Capture the cell that displays the provided text and extract its (X, Y) central coordinate. 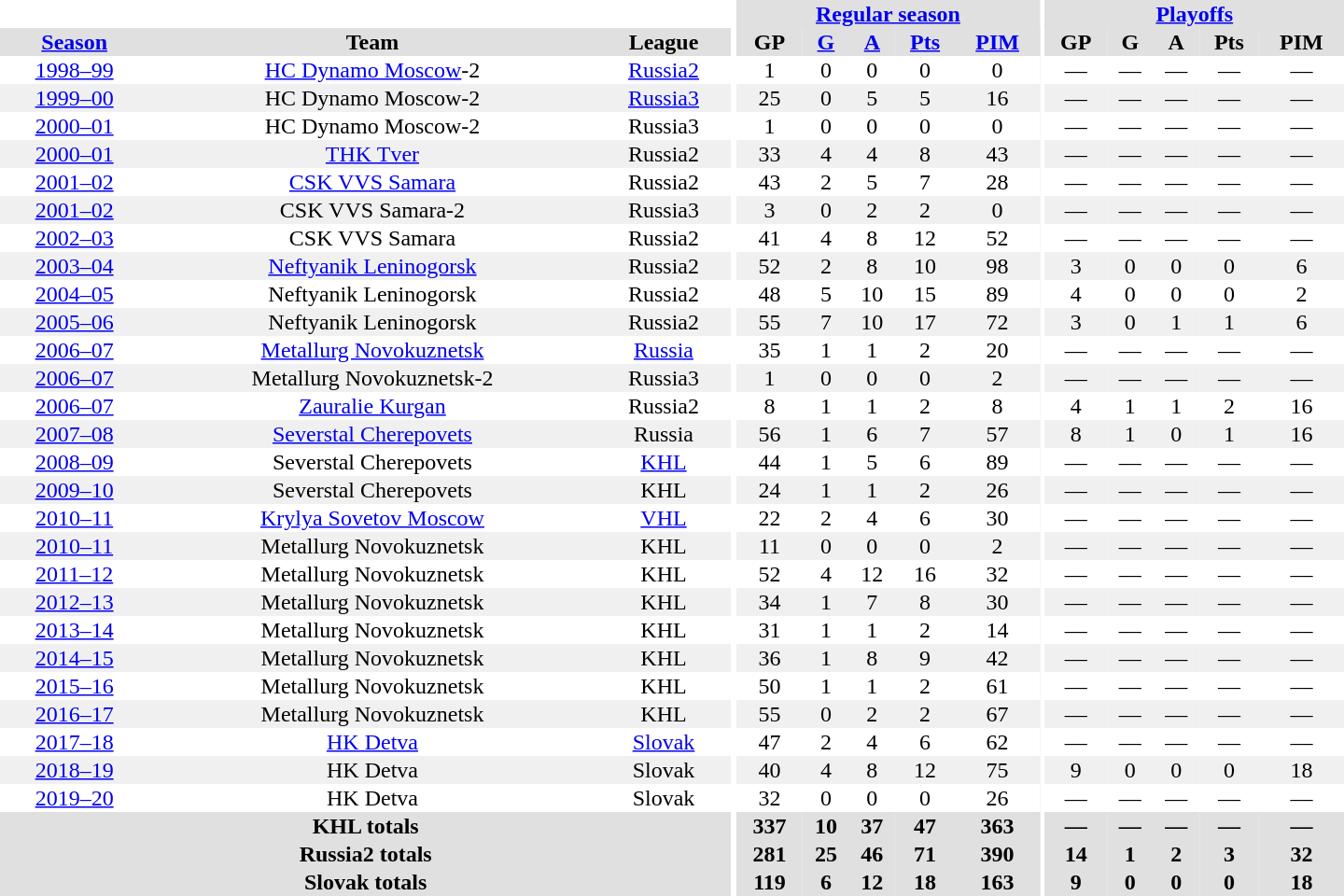
VHL (665, 518)
42 (997, 658)
2019–20 (75, 798)
11 (769, 546)
1998–99 (75, 70)
363 (997, 826)
2004–05 (75, 294)
71 (925, 854)
Regular season (889, 14)
36 (769, 658)
2017–18 (75, 742)
Zauralie Kurgan (371, 406)
Metallurg Novokuznetsk-2 (371, 378)
163 (997, 882)
281 (769, 854)
57 (997, 434)
Russia2 totals (366, 854)
50 (769, 686)
2011–12 (75, 574)
24 (769, 490)
CSK VVS Samara-2 (371, 210)
61 (997, 686)
28 (997, 182)
48 (769, 294)
22 (769, 518)
119 (769, 882)
20 (997, 350)
2013–14 (75, 630)
46 (872, 854)
Team (371, 42)
33 (769, 154)
2012–13 (75, 602)
15 (925, 294)
62 (997, 742)
17 (925, 322)
Slovak totals (366, 882)
KHL totals (366, 826)
2007–08 (75, 434)
2018–19 (75, 770)
35 (769, 350)
2009–10 (75, 490)
41 (769, 238)
56 (769, 434)
75 (997, 770)
34 (769, 602)
2016–17 (75, 714)
THK Tver (371, 154)
2008–09 (75, 462)
2003–04 (75, 266)
98 (997, 266)
37 (872, 826)
Krylya Sovetov Moscow (371, 518)
390 (997, 854)
1999–00 (75, 98)
40 (769, 770)
44 (769, 462)
Season (75, 42)
2015–16 (75, 686)
2002–03 (75, 238)
31 (769, 630)
2005–06 (75, 322)
2014–15 (75, 658)
League (665, 42)
337 (769, 826)
67 (997, 714)
Playoffs (1195, 14)
72 (997, 322)
